Provide the (x, y) coordinate of the cell's center where the given text is located.  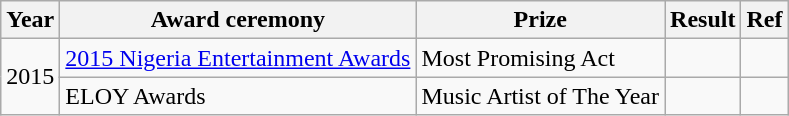
Year (30, 20)
Award ceremony (238, 20)
Prize (540, 20)
Result (703, 20)
2015 Nigeria Entertainment Awards (238, 58)
ELOY Awards (238, 96)
2015 (30, 77)
Music Artist of The Year (540, 96)
Most Promising Act (540, 58)
Ref (764, 20)
